Find where the given text appears and provide that cell's center as [x, y] coordinate. 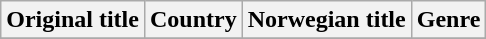
Original title [73, 20]
Genre [448, 20]
Norwegian title [326, 20]
Country [193, 20]
